Pinpoint the cell where the given text exists, returning its (x, y) midpoint coordinate. 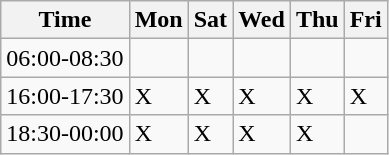
06:00-08:30 (65, 58)
Fri (366, 20)
Thu (317, 20)
16:00-17:30 (65, 96)
18:30-00:00 (65, 134)
Time (65, 20)
Mon (158, 20)
Sat (210, 20)
Wed (262, 20)
